Search for the cell housing the specified text and yield its [x, y] center coordinate. 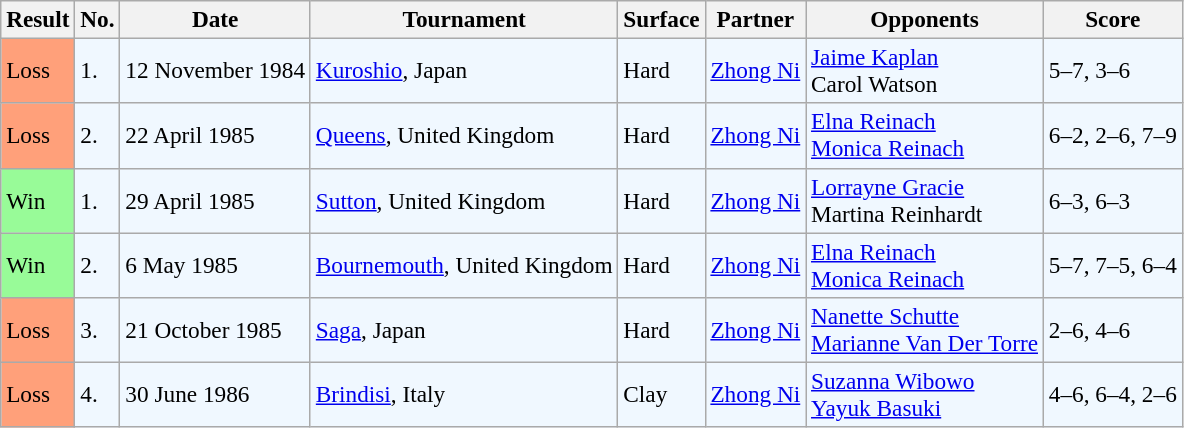
6 May 1985 [215, 264]
Kuroshio, Japan [464, 70]
29 April 1985 [215, 200]
22 April 1985 [215, 136]
Score [1112, 19]
Tournament [464, 19]
3. [98, 330]
4. [98, 394]
21 October 1985 [215, 330]
Brindisi, Italy [464, 394]
Opponents [925, 19]
Jaime Kaplan Carol Watson [925, 70]
12 November 1984 [215, 70]
6–3, 6–3 [1112, 200]
Lorrayne Gracie Martina Reinhardt [925, 200]
5–7, 7–5, 6–4 [1112, 264]
Partner [756, 19]
Bournemouth, United Kingdom [464, 264]
Nanette Schutte Marianne Van Der Torre [925, 330]
Sutton, United Kingdom [464, 200]
Queens, United Kingdom [464, 136]
6–2, 2–6, 7–9 [1112, 136]
5–7, 3–6 [1112, 70]
2–6, 4–6 [1112, 330]
Clay [662, 394]
Result [38, 19]
Suzanna Wibowo Yayuk Basuki [925, 394]
4–6, 6–4, 2–6 [1112, 394]
Date [215, 19]
30 June 1986 [215, 394]
Surface [662, 19]
Saga, Japan [464, 330]
No. [98, 19]
